Find where the given text appears and provide that cell's center as (X, Y) coordinate. 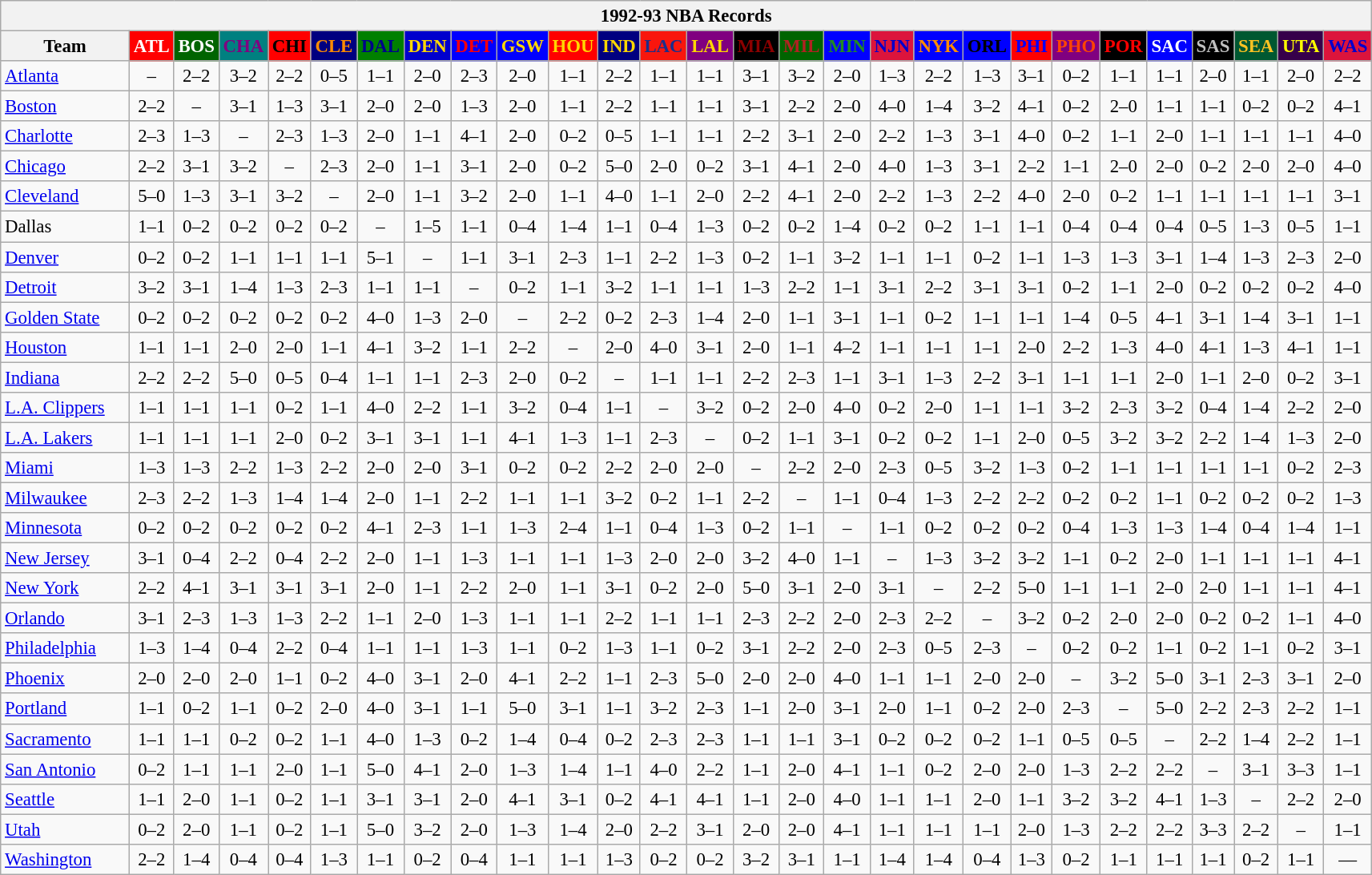
HOU (573, 46)
SEA (1256, 46)
CHI (289, 46)
4–2 (847, 347)
DET (474, 46)
PHO (1076, 46)
L.A. Clippers (66, 408)
SAC (1169, 46)
SAS (1213, 46)
— (1348, 860)
MIL (802, 46)
WAS (1348, 46)
1992-93 NBA Records (686, 16)
Chicago (66, 167)
Indiana (66, 377)
Boston (66, 107)
Sacramento (66, 739)
ORL (987, 46)
5–1 (381, 257)
Houston (66, 347)
New Jersey (66, 558)
CLE (333, 46)
DEN (428, 46)
Cleveland (66, 196)
Atlanta (66, 76)
L.A. Lakers (66, 437)
Utah (66, 829)
ATL (151, 46)
UTA (1301, 46)
Philadelphia (66, 648)
PHI (1032, 46)
NJN (892, 46)
Denver (66, 257)
Portland (66, 709)
Charlotte (66, 136)
NYK (939, 46)
Phoenix (66, 679)
POR (1123, 46)
Miami (66, 468)
Team (66, 46)
GSW (522, 46)
MIN (847, 46)
New York (66, 588)
Golden State (66, 317)
MIA (756, 46)
Milwaukee (66, 498)
LAL (710, 46)
Detroit (66, 287)
Minnesota (66, 528)
BOS (196, 46)
San Antonio (66, 769)
2–4 (573, 528)
CHA (243, 46)
1–5 (428, 227)
LAC (663, 46)
Washington (66, 860)
Dallas (66, 227)
Orlando (66, 619)
IND (619, 46)
Seattle (66, 799)
DAL (381, 46)
